Locate the cell with the specified text and output its [X, Y] center coordinate. 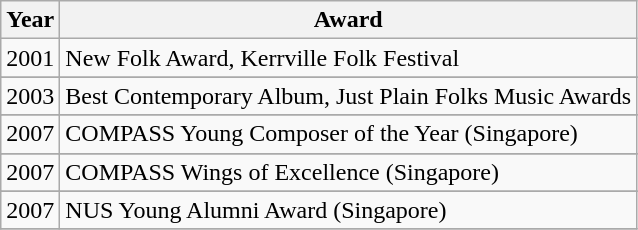
NUS Young Alumni Award (Singapore) [348, 210]
Year [30, 20]
COMPASS Young Composer of the Year (Singapore) [348, 134]
Best Contemporary Album, Just Plain Folks Music Awards [348, 96]
COMPASS Wings of Excellence (Singapore) [348, 172]
New Folk Award, Kerrville Folk Festival [348, 58]
2001 [30, 58]
Award [348, 20]
2003 [30, 96]
